Provide the [X, Y] coordinate of the cell's center where the given text is located.  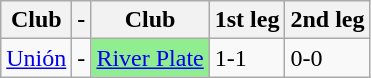
0-0 [328, 58]
River Plate [150, 58]
Unión [36, 58]
1st leg [247, 20]
2nd leg [328, 20]
1-1 [247, 58]
